Find where the given text appears and provide that cell's center as [x, y] coordinate. 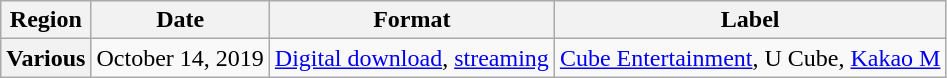
Format [412, 20]
Region [46, 20]
Various [46, 58]
Date [180, 20]
Label [750, 20]
Cube Entertainment, U Cube, Kakao M [750, 58]
Digital download, streaming [412, 58]
October 14, 2019 [180, 58]
